Return (x, y) of the center of cell containing provided text 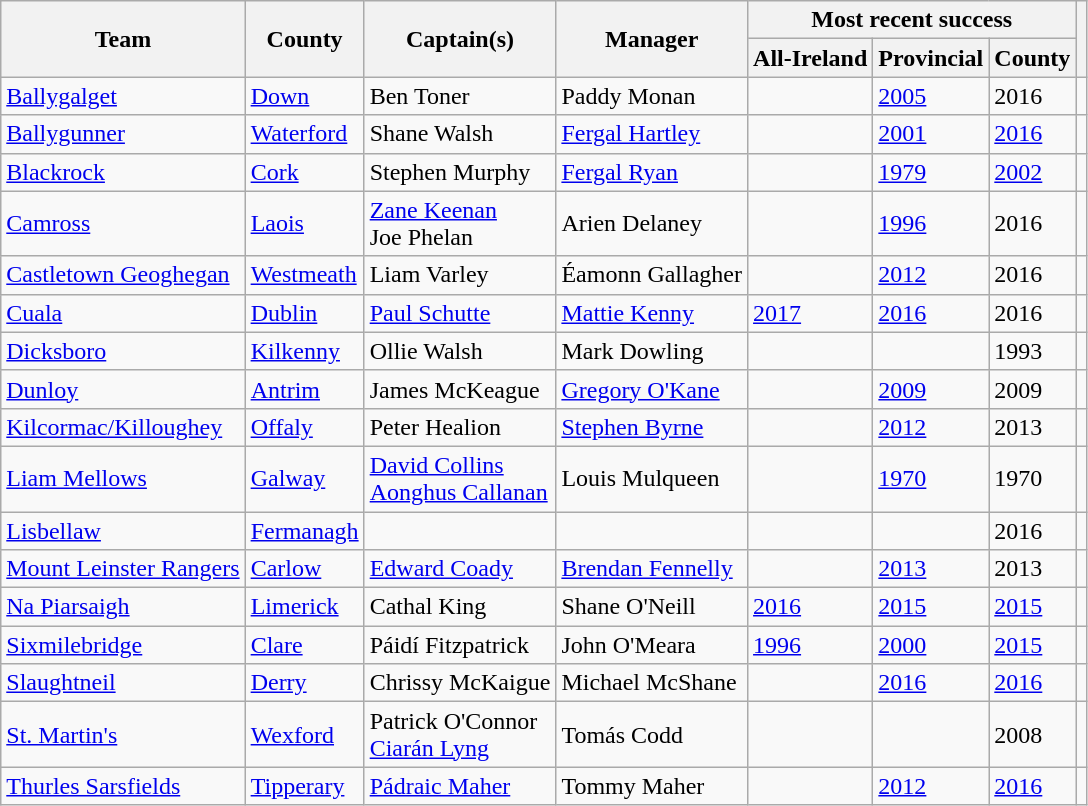
Camross (123, 224)
Gregory O'Kane (652, 389)
James McKeague (460, 389)
Cathal King (460, 607)
Kilkenny (304, 351)
Tommy Maher (652, 786)
David CollinsAonghus Callanan (460, 478)
Cuala (123, 313)
Chrissy McKaigue (460, 683)
Castletown Geoghegan (123, 275)
Mattie Kenny (652, 313)
Arien Delaney (652, 224)
Éamonn Gallagher (652, 275)
Patrick O'ConnorCiarán Lyng (460, 734)
1979 (931, 172)
Paul Schutte (460, 313)
Stephen Byrne (652, 427)
Offaly (304, 427)
Michael McShane (652, 683)
All-Ireland (810, 58)
2002 (1032, 172)
Down (304, 96)
Westmeath (304, 275)
2001 (931, 134)
Páidí Fitzpatrick (460, 645)
Ballygunner (123, 134)
Liam Varley (460, 275)
Sixmilebridge (123, 645)
Blackrock (123, 172)
Shane Walsh (460, 134)
St. Martin's (123, 734)
Zane KeenanJoe Phelan (460, 224)
Dublin (304, 313)
Wexford (304, 734)
Most recent success (912, 20)
Galway (304, 478)
Paddy Monan (652, 96)
Cork (304, 172)
Manager (652, 39)
Tipperary (304, 786)
Peter Healion (460, 427)
Dicksboro (123, 351)
Derry (304, 683)
2017 (810, 313)
Team (123, 39)
1993 (1032, 351)
Na Piarsaigh (123, 607)
Limerick (304, 607)
Lisbellaw (123, 531)
Waterford (304, 134)
Liam Mellows (123, 478)
John O'Meara (652, 645)
Clare (304, 645)
Ollie Walsh (460, 351)
Ballygalget (123, 96)
Thurles Sarsfields (123, 786)
Slaughtneil (123, 683)
Antrim (304, 389)
2000 (931, 645)
Provincial (931, 58)
Dunloy (123, 389)
Mark Dowling (652, 351)
Fergal Ryan (652, 172)
2008 (1032, 734)
Louis Mulqueen (652, 478)
2005 (931, 96)
Carlow (304, 569)
Fergal Hartley (652, 134)
Stephen Murphy (460, 172)
Tomás Codd (652, 734)
Mount Leinster Rangers (123, 569)
Edward Coady (460, 569)
Laois (304, 224)
Ben Toner (460, 96)
Pádraic Maher (460, 786)
Shane O'Neill (652, 607)
Captain(s) (460, 39)
Fermanagh (304, 531)
Kilcormac/Killoughey (123, 427)
Brendan Fennelly (652, 569)
